Extract the [x, y] coordinate from the center of the cell holding the provided text.  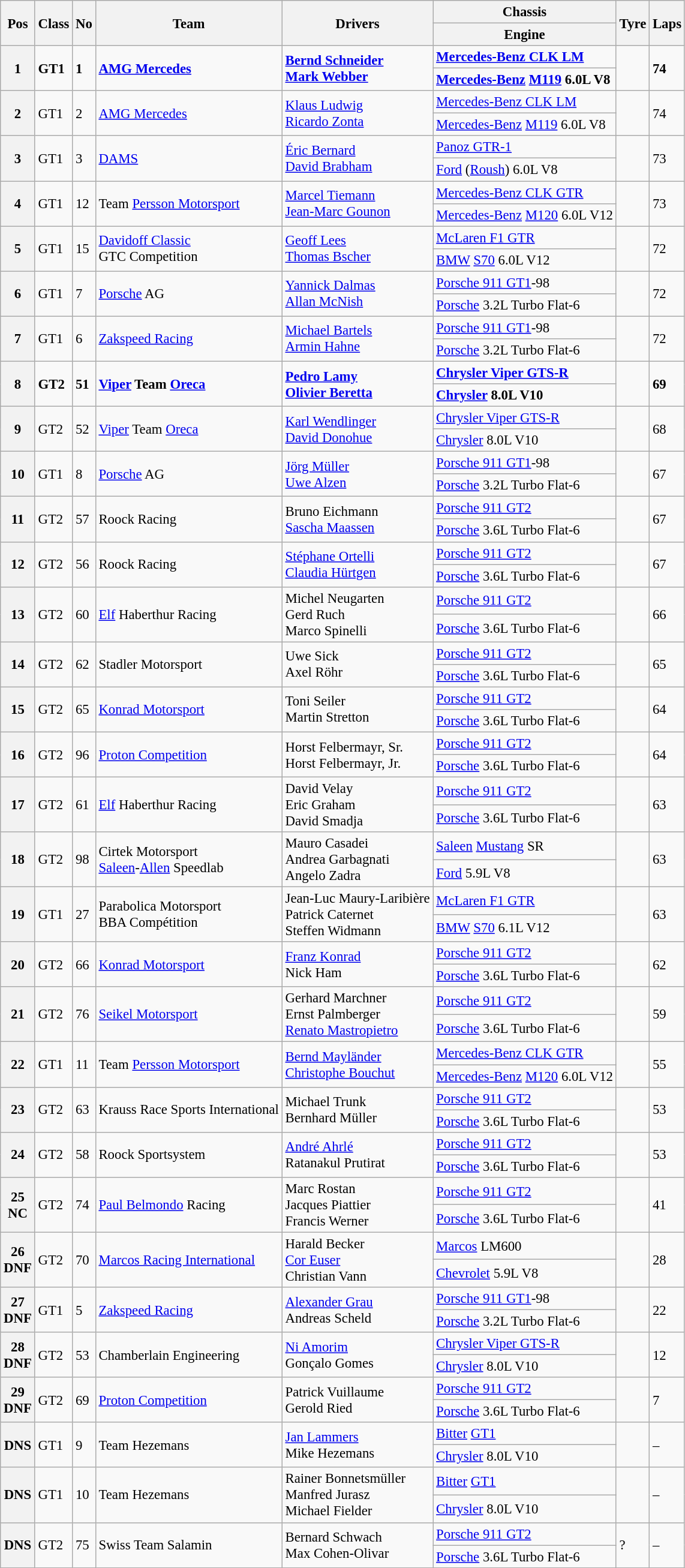
51 [84, 384]
Gerhard Marchner Ernst Palmberger Renato Mastropietro [357, 1015]
61 [84, 805]
Rainer Bonnetsmüller Manfred Jurasz Michael Fielder [357, 1495]
Harald Becker Cor Euser Christian Vann [357, 1260]
David Velay Eric Graham David Smadja [357, 805]
Bernard Schwach Max Cohen-Olivar [357, 1545]
Saleen Mustang SR [524, 846]
28 [667, 1260]
Patrick Vuillaume Gerold Ried [357, 1400]
Chamberlain Engineering [188, 1354]
No [84, 23]
19 [18, 915]
Engine [524, 35]
Cirtek Motorsport Saleen-Allen Speedlab [188, 860]
Davidoff Classic GTC Competition [188, 248]
? [632, 1545]
52 [84, 429]
Michael Bartels Armin Hahne [357, 338]
Stéphane Ortelli Claudia Hürtgen [357, 564]
96 [84, 755]
Michael Trunk Bernhard Müller [357, 1110]
4 [18, 204]
58 [84, 1154]
André Ahrlé Ratanakul Prutirat [357, 1154]
Jörg Müller Uwe Alzen [357, 474]
24 [18, 1154]
Pos [18, 23]
13 [18, 614]
Ni Amorim Gonçalo Gomes [357, 1354]
Roock Sportsystem [188, 1154]
Ford (Roush) 6.0L V8 [524, 170]
Chassis [524, 12]
Alexander Grau Andreas Scheld [357, 1310]
Krauss Race Sports International [188, 1110]
Parabolica Motorsport BBA Compétition [188, 915]
Franz Konrad Nick Ham [357, 965]
Panoz GTR-1 [524, 147]
29DNF [18, 1400]
Laps [667, 23]
25NC [18, 1205]
Marcel Tiemann Jean-Marc Gounon [357, 204]
Toni Seiler Martin Stretton [357, 709]
Geoff Lees Thomas Bscher [357, 248]
DAMS [188, 158]
Class [54, 23]
Jan Lammers Mike Hezemans [357, 1444]
Mauro Casadei Andrea Garbagnati Angelo Zadra [357, 860]
Éric Bernard David Brabham [357, 158]
57 [84, 519]
68 [667, 429]
21 [18, 1015]
Stadler Motorsport [188, 665]
70 [84, 1260]
Jean-Luc Maury-Laribière Patrick Caternet Steffen Widmann [357, 915]
BMW S70 6.0L V12 [524, 260]
Horst Felbermayr, Sr. Horst Felbermayr, Jr. [357, 755]
Team [188, 23]
76 [84, 1015]
Seikel Motorsport [188, 1015]
59 [667, 1015]
Drivers [357, 23]
17 [18, 805]
Marcos LM600 [524, 1246]
Yannick Dalmas Allan McNish [357, 294]
Paul Belmondo Racing [188, 1205]
Chevrolet 5.9L V8 [524, 1273]
Karl Wendlinger David Donohue [357, 429]
28DNF [18, 1354]
27DNF [18, 1310]
98 [84, 860]
20 [18, 965]
27 [84, 915]
Pedro Lamy Olivier Beretta [357, 384]
55 [667, 1064]
14 [18, 665]
56 [84, 564]
Bernd Mayländer Christophe Bouchut [357, 1064]
75 [84, 1545]
Marc Rostan Jacques Piattier Francis Werner [357, 1205]
41 [667, 1205]
Bruno Eichmann Sascha Maassen [357, 519]
Tyre [632, 23]
Bernd Schneider Mark Webber [357, 68]
Swiss Team Salamin [188, 1545]
Uwe Sick Axel Röhr [357, 665]
60 [84, 614]
Michel Neugarten Gerd Ruch Marco Spinelli [357, 614]
Marcos Racing International [188, 1260]
18 [18, 860]
26DNF [18, 1260]
16 [18, 755]
Ford 5.9L V8 [524, 873]
23 [18, 1110]
BMW S70 6.1L V12 [524, 929]
Klaus Ludwig Ricardo Zonta [357, 113]
